Return the (X, Y) coordinate for the center point of the cell that contains the specified text.  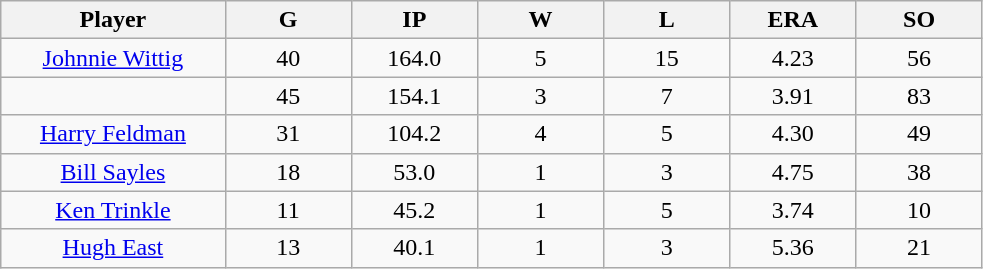
53.0 (414, 172)
7 (667, 96)
3.91 (793, 96)
4.75 (793, 172)
Harry Feldman (113, 134)
Johnnie Wittig (113, 58)
5.36 (793, 248)
164.0 (414, 58)
56 (919, 58)
Ken Trinkle (113, 210)
SO (919, 20)
13 (288, 248)
Player (113, 20)
ERA (793, 20)
Hugh East (113, 248)
31 (288, 134)
G (288, 20)
11 (288, 210)
3.74 (793, 210)
18 (288, 172)
L (667, 20)
21 (919, 248)
49 (919, 134)
45.2 (414, 210)
4 (540, 134)
W (540, 20)
15 (667, 58)
38 (919, 172)
4.23 (793, 58)
104.2 (414, 134)
IP (414, 20)
154.1 (414, 96)
4.30 (793, 134)
40 (288, 58)
45 (288, 96)
40.1 (414, 248)
Bill Sayles (113, 172)
10 (919, 210)
83 (919, 96)
